Determine the [x, y] coordinate at the center of the cell enclosing the given text.  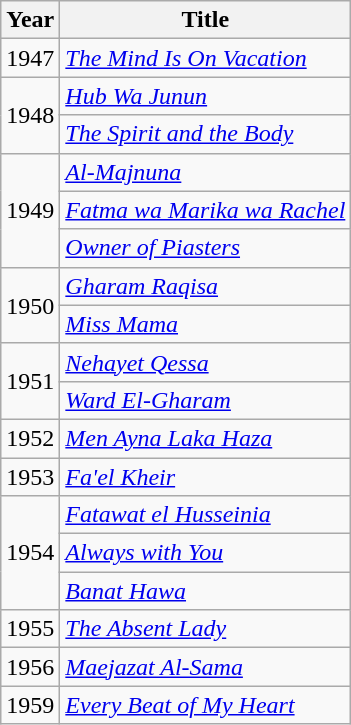
Year [30, 20]
Men Ayna Laka Haza [206, 438]
1959 [30, 705]
1955 [30, 629]
1948 [30, 115]
Banat Hawa [206, 591]
Always with You [206, 553]
1953 [30, 477]
Nehayet Qessa [206, 362]
1947 [30, 58]
Ward El-Gharam [206, 400]
Fatma wa Marika wa Rachel [206, 210]
Maejazat Al-Sama [206, 667]
1956 [30, 667]
The Mind Is On Vacation [206, 58]
Miss Mama [206, 324]
1949 [30, 210]
The Spirit and the Body [206, 134]
1954 [30, 553]
1950 [30, 305]
Fa'el Kheir [206, 477]
Owner of Piasters [206, 248]
1952 [30, 438]
Gharam Raqisa [206, 286]
Fatawat el Husseinia [206, 515]
Hub Wa Junun [206, 96]
1951 [30, 381]
The Absent Lady [206, 629]
Every Beat of My Heart [206, 705]
Title [206, 20]
Al-Majnuna [206, 172]
